Provide the (x, y) coordinate of the cell's center where the given text is located.  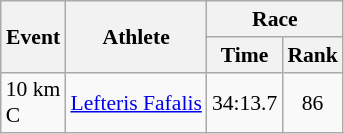
Lefteris Fafalis (136, 102)
10 km C (34, 102)
Athlete (136, 36)
Rank (312, 55)
34:13.7 (244, 102)
Event (34, 36)
Time (244, 55)
86 (312, 102)
Race (275, 19)
